Locate the cell with the specified text and output its [X, Y] center coordinate. 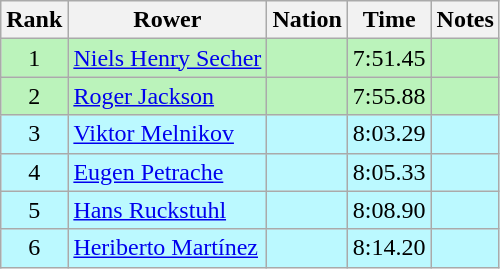
Viktor Melnikov [168, 134]
3 [34, 134]
Eugen Petrache [168, 172]
4 [34, 172]
Hans Ruckstuhl [168, 210]
5 [34, 210]
Notes [465, 20]
Niels Henry Secher [168, 58]
Nation [307, 20]
Roger Jackson [168, 96]
Time [389, 20]
8:08.90 [389, 210]
Rower [168, 20]
8:14.20 [389, 248]
7:51.45 [389, 58]
Rank [34, 20]
8:05.33 [389, 172]
6 [34, 248]
Heriberto Martínez [168, 248]
2 [34, 96]
8:03.29 [389, 134]
1 [34, 58]
7:55.88 [389, 96]
